Pinpoint the cell where the given text exists, returning its [X, Y] midpoint coordinate. 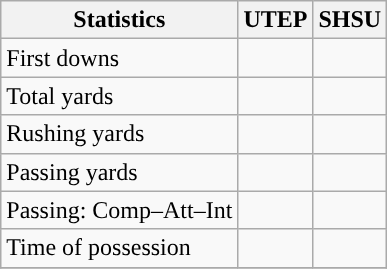
Statistics [120, 20]
Passing yards [120, 172]
SHSU [350, 20]
Rushing yards [120, 134]
First downs [120, 58]
UTEP [276, 20]
Passing: Comp–Att–Int [120, 210]
Total yards [120, 96]
Time of possession [120, 248]
